Search for the cell housing the specified text and yield its [X, Y] center coordinate. 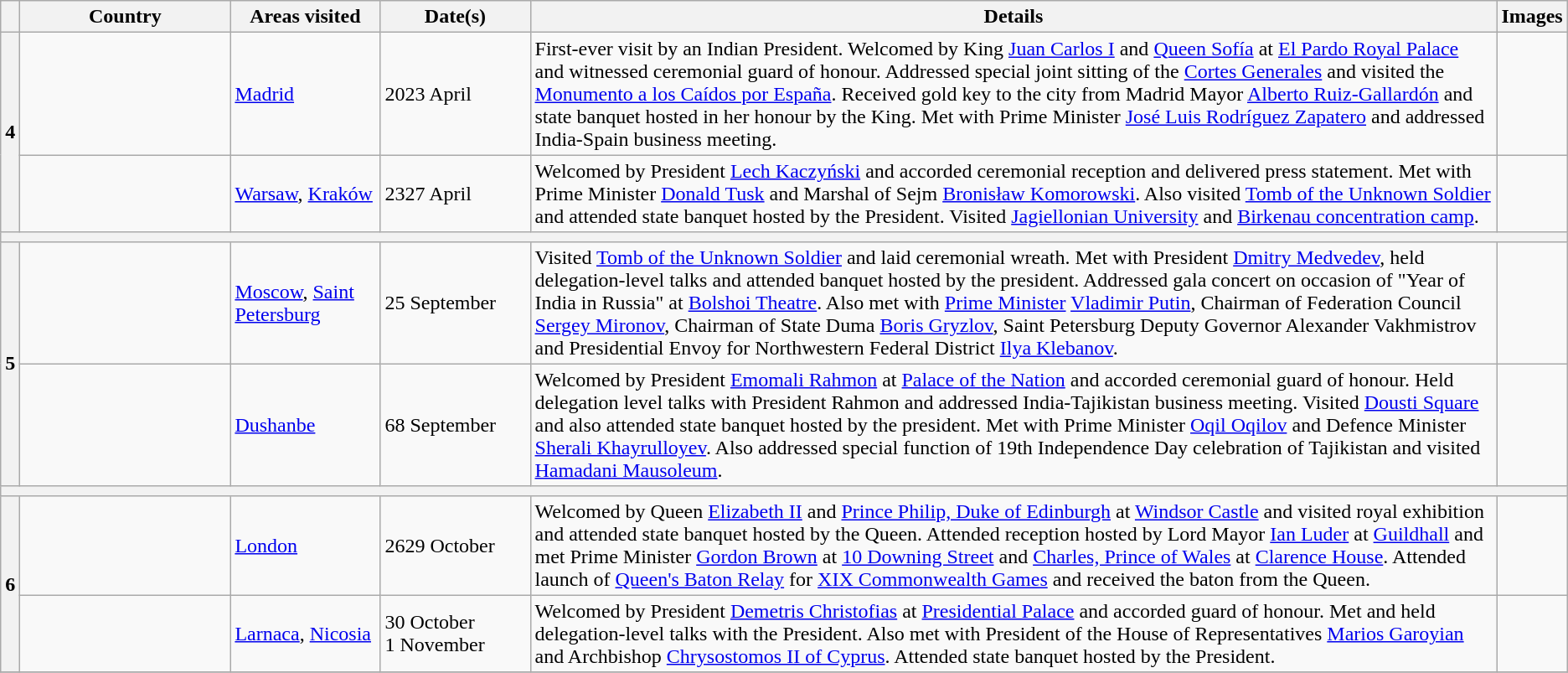
Larnaca, Nicosia [305, 634]
Dushanbe [305, 425]
4 [10, 132]
2629 October [456, 545]
2327 April [456, 194]
6 [10, 583]
Warsaw, Kraków [305, 194]
25 September [456, 303]
5 [10, 364]
Areas visited [305, 17]
Details [1014, 17]
68 September [456, 425]
30 October1 November [456, 634]
2023 April [456, 94]
Country [126, 17]
London [305, 545]
Madrid [305, 94]
Moscow, Saint Petersburg [305, 303]
Images [1532, 17]
Date(s) [456, 17]
